Detect which cell encompasses the target text, then output its [x, y] center coordinate. 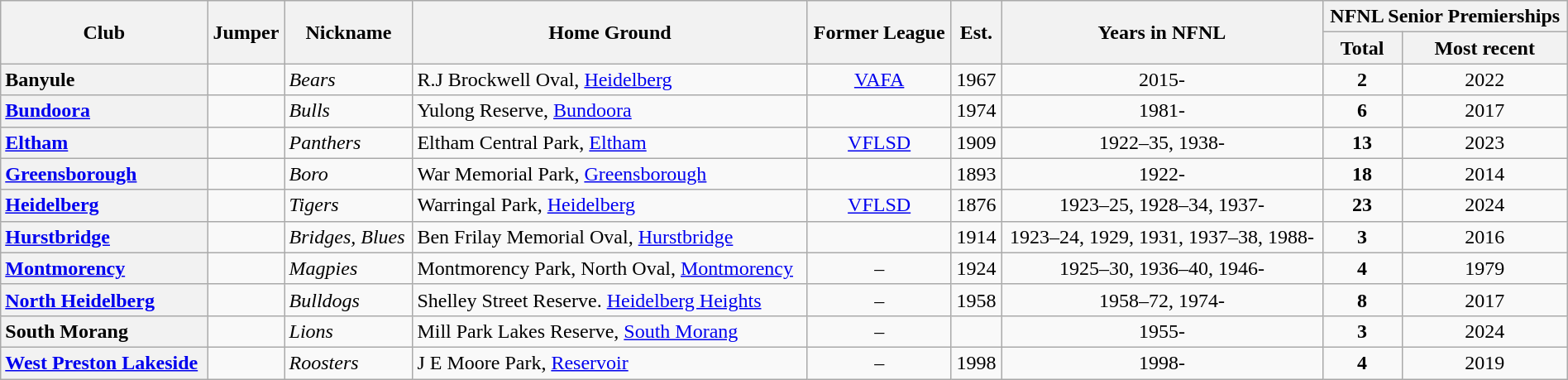
2022 [1484, 79]
1923–25, 1928–34, 1937- [1162, 205]
Former League [879, 32]
6 [1362, 111]
1922- [1162, 174]
Total [1362, 48]
Eltham [104, 142]
1998 [976, 363]
2 [1362, 79]
Bundoora [104, 111]
1958–72, 1974- [1162, 300]
Bulls [349, 111]
1914 [976, 237]
Bears [349, 79]
1981- [1162, 111]
Jumper [246, 32]
1909 [976, 142]
1893 [976, 174]
1979 [1484, 268]
Heidelberg [104, 205]
1967 [976, 79]
1974 [976, 111]
Hurstbridge [104, 237]
Warringal Park, Heidelberg [610, 205]
2016 [1484, 237]
Ben Frilay Memorial Oval, Hurstbridge [610, 237]
Magpies [349, 268]
Tigers [349, 205]
Lions [349, 331]
West Preston Lakeside [104, 363]
VAFA [879, 79]
Yulong Reserve, Bundoora [610, 111]
8 [1362, 300]
NFNL Senior Premierships [1445, 17]
North Heidelberg [104, 300]
Montmorency Park, North Oval, Montmorency [610, 268]
1955- [1162, 331]
1924 [976, 268]
2019 [1484, 363]
J E Moore Park, Reservoir [610, 363]
Banyule [104, 79]
Est. [976, 32]
Mill Park Lakes Reserve, South Morang [610, 331]
1876 [976, 205]
Years in NFNL [1162, 32]
Home Ground [610, 32]
Club [104, 32]
2014 [1484, 174]
1958 [976, 300]
Montmorency [104, 268]
South Morang [104, 331]
Roosters [349, 363]
Panthers [349, 142]
Shelley Street Reserve. Heidelberg Heights [610, 300]
Bridges, Blues [349, 237]
Boro [349, 174]
2015- [1162, 79]
Eltham Central Park, Eltham [610, 142]
18 [1362, 174]
1922–35, 1938- [1162, 142]
Greensborough [104, 174]
Nickname [349, 32]
1925–30, 1936–40, 1946- [1162, 268]
13 [1362, 142]
War Memorial Park, Greensborough [610, 174]
2023 [1484, 142]
1923–24, 1929, 1931, 1937–38, 1988- [1162, 237]
23 [1362, 205]
Bulldogs [349, 300]
1998- [1162, 363]
Most recent [1484, 48]
R.J Brockwell Oval, Heidelberg [610, 79]
